Scan for the cell matching the given text and deliver its [X, Y] coordinate at center. 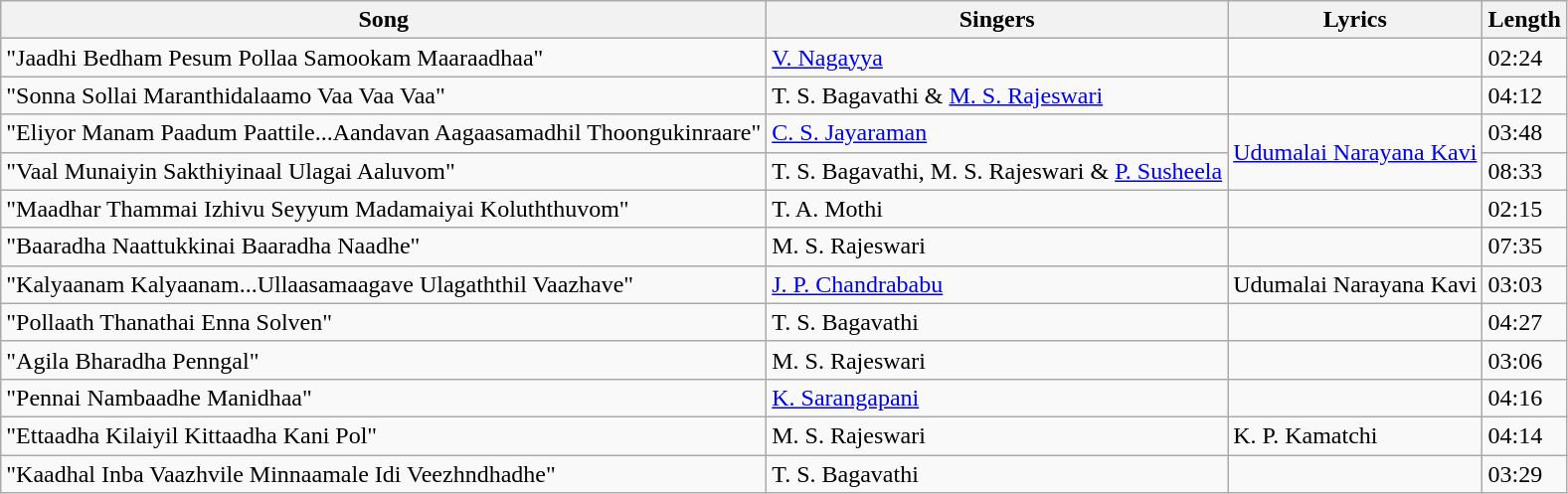
03:48 [1524, 133]
"Agila Bharadha Penngal" [384, 360]
Length [1524, 20]
02:15 [1524, 209]
03:03 [1524, 284]
"Eliyor Manam Paadum Paattile...Aandavan Aagaasamadhil Thoongukinraare" [384, 133]
03:29 [1524, 474]
"Ettaadha Kilaiyil Kittaadha Kani Pol" [384, 435]
07:35 [1524, 247]
J. P. Chandrababu [997, 284]
C. S. Jayaraman [997, 133]
Singers [997, 20]
"Pollaath Thanathai Enna Solven" [384, 322]
T. S. Bagavathi & M. S. Rajeswari [997, 95]
04:16 [1524, 398]
04:14 [1524, 435]
"Baaradha Naattukkinai Baaradha Naadhe" [384, 247]
T. S. Bagavathi, M. S. Rajeswari & P. Susheela [997, 171]
Lyrics [1355, 20]
"Kalyaanam Kalyaanam...Ullaasamaagave Ulagaththil Vaazhave" [384, 284]
03:06 [1524, 360]
Song [384, 20]
"Maadhar Thammai Izhivu Seyyum Madamaiyai Koluththuvom" [384, 209]
04:27 [1524, 322]
"Vaal Munaiyin Sakthiyinaal Ulagai Aaluvom" [384, 171]
V. Nagayya [997, 58]
"Kaadhal Inba Vaazhvile Minnaamale Idi Veezhndhadhe" [384, 474]
"Sonna Sollai Maranthidalaamo Vaa Vaa Vaa" [384, 95]
"Jaadhi Bedham Pesum Pollaa Samookam Maaraadhaa" [384, 58]
04:12 [1524, 95]
"Pennai Nambaadhe Manidhaa" [384, 398]
K. Sarangapani [997, 398]
08:33 [1524, 171]
02:24 [1524, 58]
K. P. Kamatchi [1355, 435]
T. A. Mothi [997, 209]
